Provide the (X, Y) coordinate of the cell's center where the given text is located.  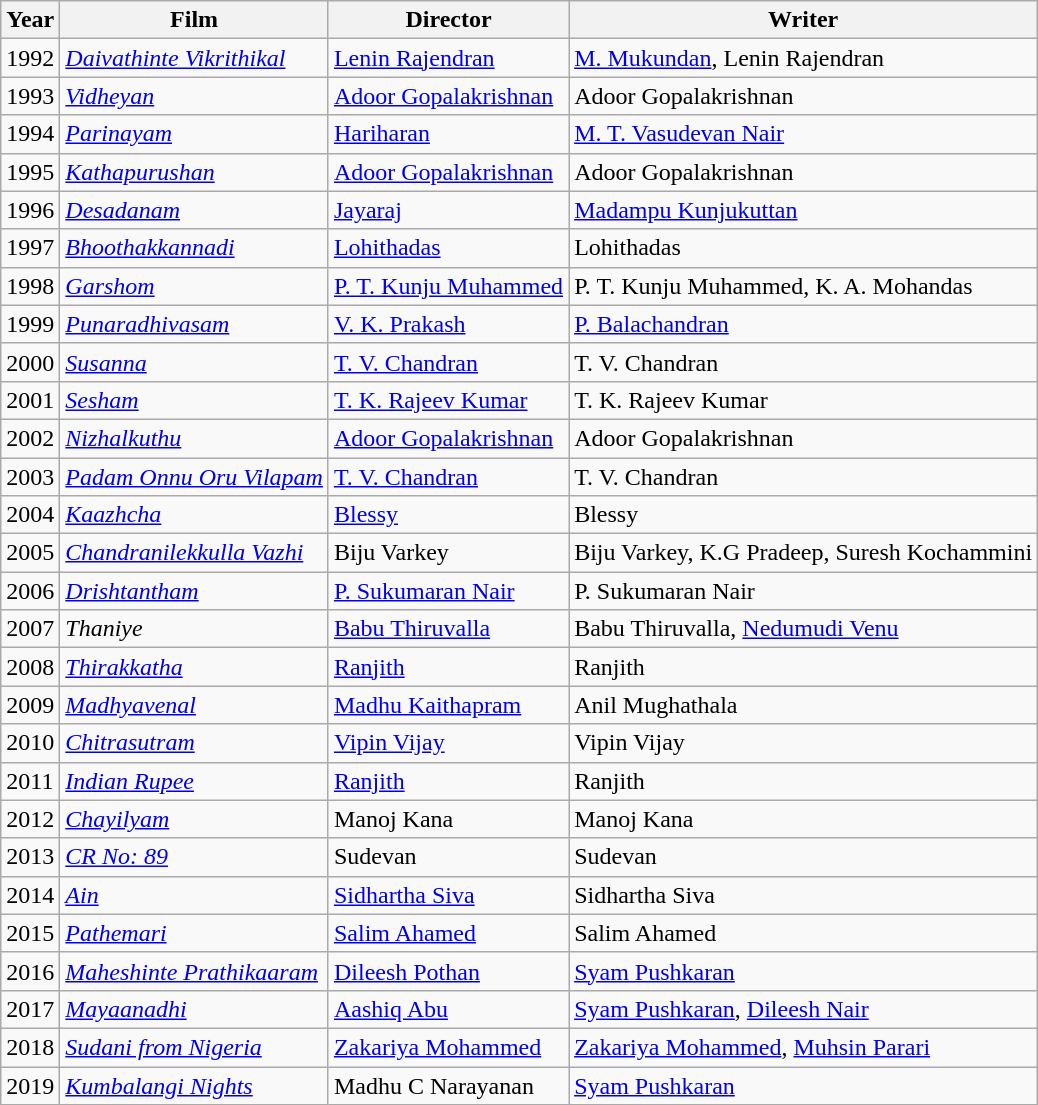
Nizhalkuthu (194, 438)
Punaradhivasam (194, 324)
Madhu C Narayanan (448, 1085)
Sesham (194, 400)
Vidheyan (194, 96)
2015 (30, 933)
Ain (194, 895)
Madhu Kaithapram (448, 705)
2000 (30, 362)
Kathapurushan (194, 172)
Babu Thiruvalla, Nedumudi Venu (804, 629)
2018 (30, 1047)
1997 (30, 248)
2003 (30, 477)
Madampu Kunjukuttan (804, 210)
1995 (30, 172)
Chandranilekkulla Vazhi (194, 553)
Maheshinte Prathikaaram (194, 971)
Dileesh Pothan (448, 971)
Syam Pushkaran, Dileesh Nair (804, 1009)
P. T. Kunju Muhammed, K. A. Mohandas (804, 286)
1998 (30, 286)
2001 (30, 400)
CR No: 89 (194, 857)
Chayilyam (194, 819)
2013 (30, 857)
Hariharan (448, 134)
2019 (30, 1085)
1999 (30, 324)
2010 (30, 743)
2016 (30, 971)
Zakariya Mohammed, Muhsin Parari (804, 1047)
1994 (30, 134)
Madhyavenal (194, 705)
2009 (30, 705)
2011 (30, 781)
2006 (30, 591)
Bhoothakkannadi (194, 248)
P. T. Kunju Muhammed (448, 286)
Biju Varkey (448, 553)
Thirakkatha (194, 667)
2014 (30, 895)
Mayaanadhi (194, 1009)
P. Balachandran (804, 324)
Zakariya Mohammed (448, 1047)
Daivathinte Vikrithikal (194, 58)
Parinayam (194, 134)
Film (194, 20)
2004 (30, 515)
Director (448, 20)
2017 (30, 1009)
Writer (804, 20)
1992 (30, 58)
2008 (30, 667)
Anil Mughathala (804, 705)
2012 (30, 819)
M. T. Vasudevan Nair (804, 134)
Aashiq Abu (448, 1009)
Year (30, 20)
Chitrasutram (194, 743)
2005 (30, 553)
Desadanam (194, 210)
2002 (30, 438)
V. K. Prakash (448, 324)
1993 (30, 96)
Jayaraj (448, 210)
Susanna (194, 362)
Sudani from Nigeria (194, 1047)
Lenin Rajendran (448, 58)
Babu Thiruvalla (448, 629)
Drishtantham (194, 591)
Kaazhcha (194, 515)
Padam Onnu Oru Vilapam (194, 477)
Indian Rupee (194, 781)
Thaniye (194, 629)
Garshom (194, 286)
M. Mukundan, Lenin Rajendran (804, 58)
2007 (30, 629)
1996 (30, 210)
Kumbalangi Nights (194, 1085)
Biju Varkey, K.G Pradeep, Suresh Kochammini (804, 553)
Pathemari (194, 933)
